Scan for the cell matching the given text and deliver its [x, y] coordinate at center. 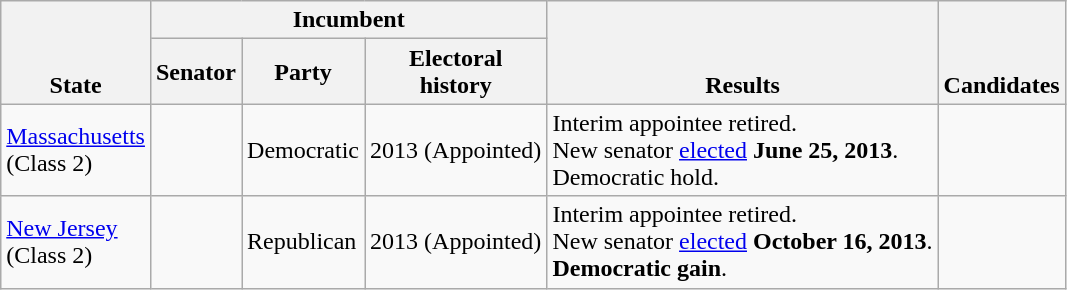
State [76, 52]
Interim appointee retired.New senator elected October 16, 2013.Democratic gain. [742, 242]
Interim appointee retired.New senator elected June 25, 2013.Democratic hold. [742, 150]
New Jersey(Class 2) [76, 242]
Democratic [304, 150]
Party [304, 72]
Massachusetts(Class 2) [76, 150]
Electoralhistory [456, 72]
Incumbent [348, 20]
Results [742, 52]
Republican [304, 242]
Candidates [1002, 52]
Senator [196, 72]
